Detect which cell encompasses the target text, then output its (x, y) center coordinate. 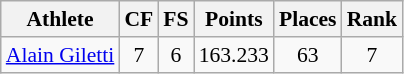
6 (176, 55)
Alain Giletti (60, 55)
Points (234, 19)
163.233 (234, 55)
CF (138, 19)
FS (176, 19)
Athlete (60, 19)
63 (308, 55)
Rank (372, 19)
Places (308, 19)
